Detect which cell encompasses the target text, then output its (x, y) center coordinate. 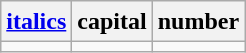
number (198, 21)
italics (36, 21)
capital (112, 21)
